Find where the given text appears and provide that cell's center as (x, y) coordinate. 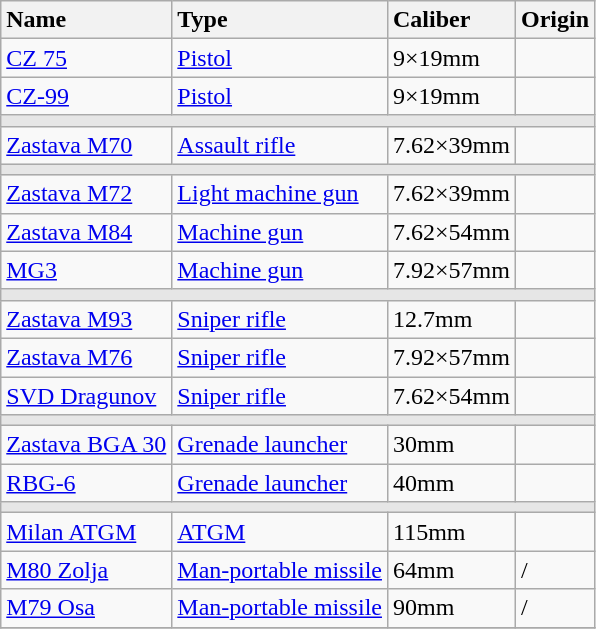
12.7mm (451, 319)
40mm (451, 483)
Zastava BGA 30 (86, 445)
30mm (451, 445)
Type (280, 20)
Zastava M84 (86, 232)
CZ 75 (86, 58)
115mm (451, 532)
CZ-99 (86, 96)
RBG-6 (86, 483)
90mm (451, 608)
Name (86, 20)
ATGM (280, 532)
M79 Osa (86, 608)
Caliber (451, 20)
64mm (451, 570)
MG3 (86, 270)
Milan ATGM (86, 532)
Zastava M76 (86, 357)
Origin (554, 20)
M80 Zolja (86, 570)
SVD Dragunov (86, 395)
Assault rifle (280, 145)
Zastava M70 (86, 145)
Light machine gun (280, 194)
Zastava M93 (86, 319)
Zastava M72 (86, 194)
